Provide the [X, Y] coordinate of the cell's center where the given text is located.  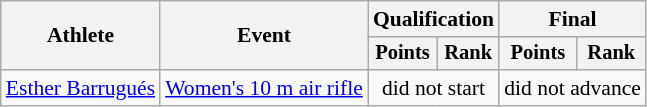
did not advance [572, 88]
Event [264, 36]
Athlete [80, 36]
did not start [434, 88]
Final [572, 19]
Esther Barrugués [80, 88]
Qualification [434, 19]
Women's 10 m air rifle [264, 88]
